Detect which cell encompasses the target text, then output its (X, Y) center coordinate. 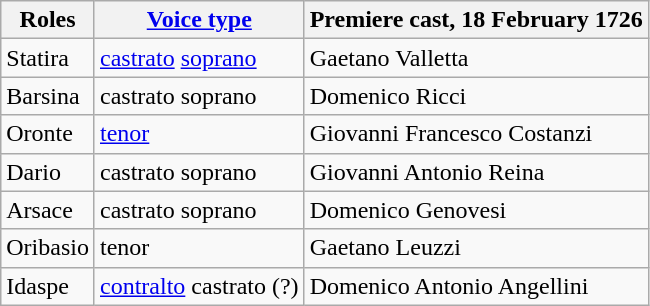
Arsace (48, 210)
Giovanni Francesco Costanzi (476, 134)
Giovanni Antonio Reina (476, 172)
Domenico Genovesi (476, 210)
Oribasio (48, 248)
Premiere cast, 18 February 1726 (476, 20)
Dario (48, 172)
Domenico Antonio Angellini (476, 286)
contralto castrato (?) (199, 286)
Gaetano Valletta (476, 58)
Oronte (48, 134)
Barsina (48, 96)
Idaspe (48, 286)
Gaetano Leuzzi (476, 248)
Domenico Ricci (476, 96)
Statira (48, 58)
Roles (48, 20)
Voice type (199, 20)
